From the cell containing the given text, extract its center point as [x, y] coordinate. 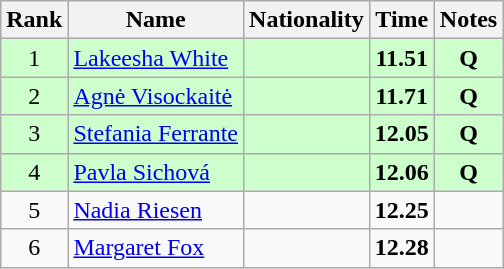
6 [34, 248]
2 [34, 96]
Nadia Riesen [156, 210]
Stefania Ferrante [156, 134]
12.25 [402, 210]
Time [402, 20]
12.28 [402, 248]
Rank [34, 20]
Lakeesha White [156, 58]
Notes [468, 20]
4 [34, 172]
1 [34, 58]
Nationality [307, 20]
Agnė Visockaitė [156, 96]
Pavla Sichová [156, 172]
11.71 [402, 96]
11.51 [402, 58]
3 [34, 134]
12.06 [402, 172]
12.05 [402, 134]
Name [156, 20]
Margaret Fox [156, 248]
5 [34, 210]
